Extract the [X, Y] coordinate from the center of the cell holding the provided text.  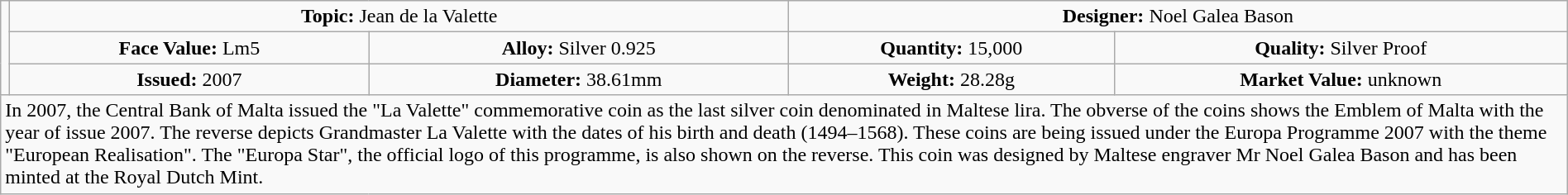
Market Value: unknown [1341, 79]
Face Value: Lm5 [189, 48]
Quality: Silver Proof [1341, 48]
Alloy: Silver 0.925 [579, 48]
Quantity: 15,000 [951, 48]
Topic: Jean de la Valette [399, 17]
Diameter: 38.61mm [579, 79]
Weight: 28.28g [951, 79]
Issued: 2007 [189, 79]
Designer: Noel Galea Bason [1178, 17]
